Detect which cell encompasses the target text, then output its [x, y] center coordinate. 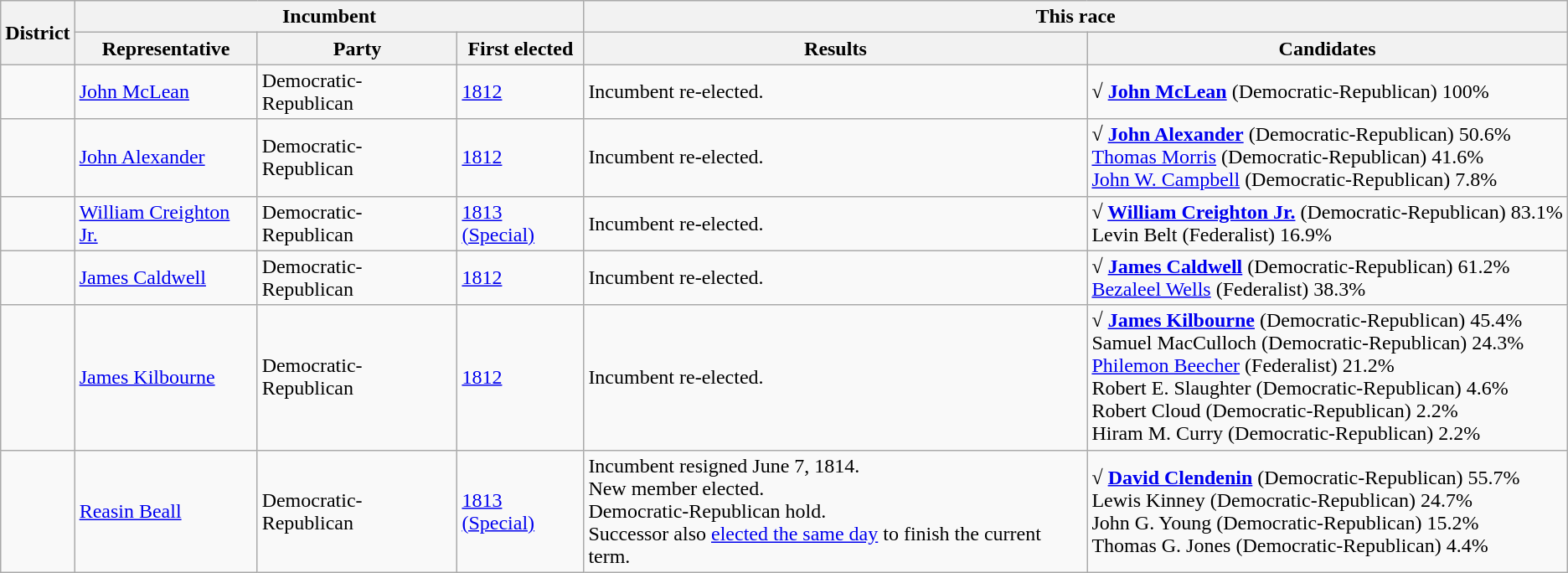
√ James Caldwell (Democratic-Republican) 61.2%Bezaleel Wells (Federalist) 38.3% [1327, 278]
Incumbent resigned June 7, 1814.New member elected.Democratic-Republican hold.Successor also elected the same day to finish the current term. [836, 511]
District [38, 33]
√ John McLean (Democratic-Republican) 100% [1327, 92]
James Caldwell [166, 278]
Results [836, 49]
Candidates [1327, 49]
√ William Creighton Jr. (Democratic-Republican) 83.1%Levin Belt (Federalist) 16.9% [1327, 223]
First elected [521, 49]
Reasin Beall [166, 511]
Representative [166, 49]
William Creighton Jr. [166, 223]
Party [357, 49]
John McLean [166, 92]
Incumbent [329, 17]
James Kilbourne [166, 377]
√ John Alexander (Democratic-Republican) 50.6%Thomas Morris (Democratic-Republican) 41.6%John W. Campbell (Democratic-Republican) 7.8% [1327, 157]
This race [1075, 17]
John Alexander [166, 157]
